Extract the (X, Y) coordinate from the center of the cell holding the provided text.  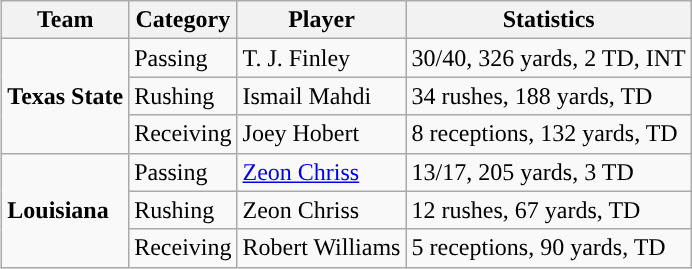
12 rushes, 67 yards, TD (548, 210)
Team (66, 20)
Robert Williams (322, 248)
5 receptions, 90 yards, TD (548, 248)
Statistics (548, 20)
Joey Hobert (322, 134)
Player (322, 20)
Texas State (66, 96)
Category (183, 20)
8 receptions, 132 yards, TD (548, 134)
30/40, 326 yards, 2 TD, INT (548, 58)
Ismail Mahdi (322, 96)
Louisiana (66, 210)
13/17, 205 yards, 3 TD (548, 172)
T. J. Finley (322, 58)
34 rushes, 188 yards, TD (548, 96)
